Locate the cell with the specified text and output its [X, Y] center coordinate. 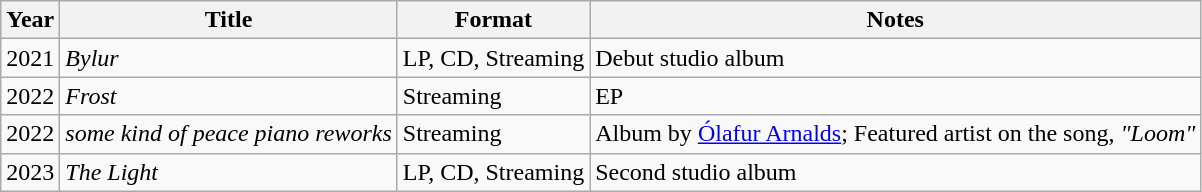
Frost [228, 96]
Year [30, 20]
Notes [896, 20]
2023 [30, 172]
Bylur [228, 58]
Debut studio album [896, 58]
The Light [228, 172]
Format [493, 20]
2021 [30, 58]
some kind of peace piano reworks [228, 134]
Second studio album [896, 172]
EP [896, 96]
Title [228, 20]
Album by Ólafur Arnalds; Featured artist on the song, "Loom" [896, 134]
